Search for the cell housing the specified text and yield its [x, y] center coordinate. 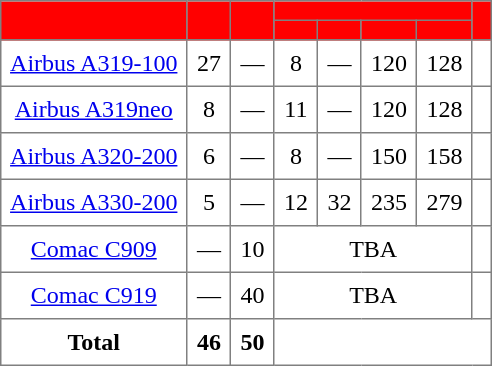
50 [253, 342]
150 [389, 156]
158 [445, 156]
Comac C909 [94, 249]
Airbus A320-200 [94, 156]
12 [296, 202]
Comac C919 [94, 295]
279 [445, 202]
40 [253, 295]
27 [209, 63]
32 [340, 202]
235 [389, 202]
5 [209, 202]
10 [253, 249]
Airbus A330-200 [94, 202]
6 [209, 156]
Total [94, 342]
46 [209, 342]
11 [296, 109]
Airbus A319neo [94, 109]
Airbus A319-100 [94, 63]
